Extract the [x, y] coordinate from the center of the cell holding the provided text.  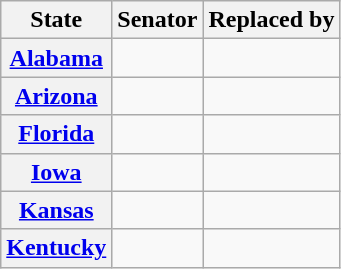
Alabama [56, 58]
Kentucky [56, 248]
Senator [158, 20]
Replaced by [272, 20]
Iowa [56, 172]
Florida [56, 134]
Arizona [56, 96]
Kansas [56, 210]
State [56, 20]
